Extract the (x, y) coordinate from the center of the cell holding the provided text.  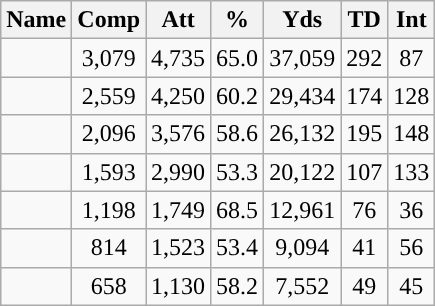
58.2 (238, 286)
133 (412, 172)
4,250 (178, 96)
87 (412, 58)
9,094 (302, 248)
2,559 (109, 96)
41 (364, 248)
Name (36, 20)
128 (412, 96)
49 (364, 286)
2,096 (109, 134)
7,552 (302, 286)
Int (412, 20)
12,961 (302, 210)
53.4 (238, 248)
29,434 (302, 96)
45 (412, 286)
37,059 (302, 58)
65.0 (238, 58)
2,990 (178, 172)
76 (364, 210)
% (238, 20)
4,735 (178, 58)
148 (412, 134)
1,198 (109, 210)
Att (178, 20)
56 (412, 248)
658 (109, 286)
174 (364, 96)
195 (364, 134)
1,523 (178, 248)
TD (364, 20)
292 (364, 58)
58.6 (238, 134)
60.2 (238, 96)
1,593 (109, 172)
814 (109, 248)
1,130 (178, 286)
53.3 (238, 172)
20,122 (302, 172)
Comp (109, 20)
3,576 (178, 134)
26,132 (302, 134)
Yds (302, 20)
1,749 (178, 210)
36 (412, 210)
107 (364, 172)
68.5 (238, 210)
3,079 (109, 58)
